Find where the given text appears and provide that cell's center as [x, y] coordinate. 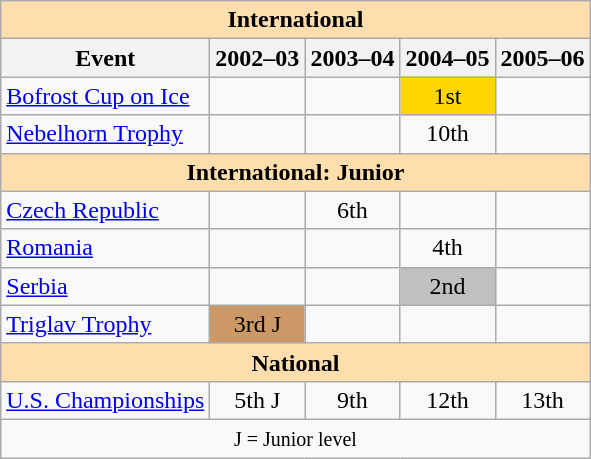
Bofrost Cup on Ice [106, 96]
9th [352, 400]
Nebelhorn Trophy [106, 134]
Romania [106, 248]
2002–03 [258, 58]
5th J [258, 400]
Czech Republic [106, 210]
1st [448, 96]
3rd J [258, 324]
13th [542, 400]
Triglav Trophy [106, 324]
2003–04 [352, 58]
10th [448, 134]
National [296, 362]
J = Junior level [296, 438]
2005–06 [542, 58]
Event [106, 58]
U.S. Championships [106, 400]
2nd [448, 286]
Serbia [106, 286]
12th [448, 400]
International [296, 20]
4th [448, 248]
2004–05 [448, 58]
International: Junior [296, 172]
6th [352, 210]
